For the text-containing cell, return its midpoint in (x, y) coordinate format. 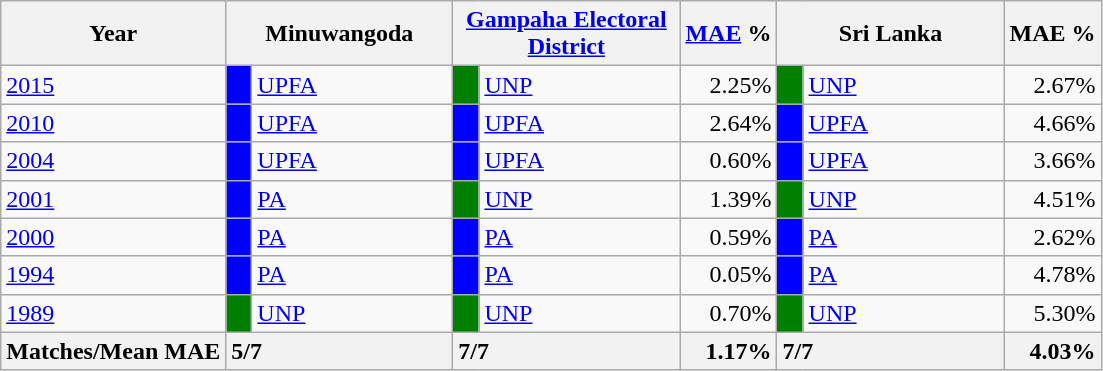
Sri Lanka (890, 34)
5.30% (1052, 313)
5/7 (340, 351)
0.05% (728, 275)
2004 (114, 161)
0.60% (728, 161)
4.51% (1052, 199)
1994 (114, 275)
2010 (114, 123)
4.66% (1052, 123)
2015 (114, 85)
0.70% (728, 313)
4.03% (1052, 351)
1.39% (728, 199)
0.59% (728, 237)
2.25% (728, 85)
Matches/Mean MAE (114, 351)
4.78% (1052, 275)
2.67% (1052, 85)
Minuwangoda (340, 34)
2001 (114, 199)
Gampaha Electoral District (566, 34)
2000 (114, 237)
1989 (114, 313)
3.66% (1052, 161)
2.64% (728, 123)
1.17% (728, 351)
Year (114, 34)
2.62% (1052, 237)
